Capture the cell that displays the provided text and extract its [X, Y] central coordinate. 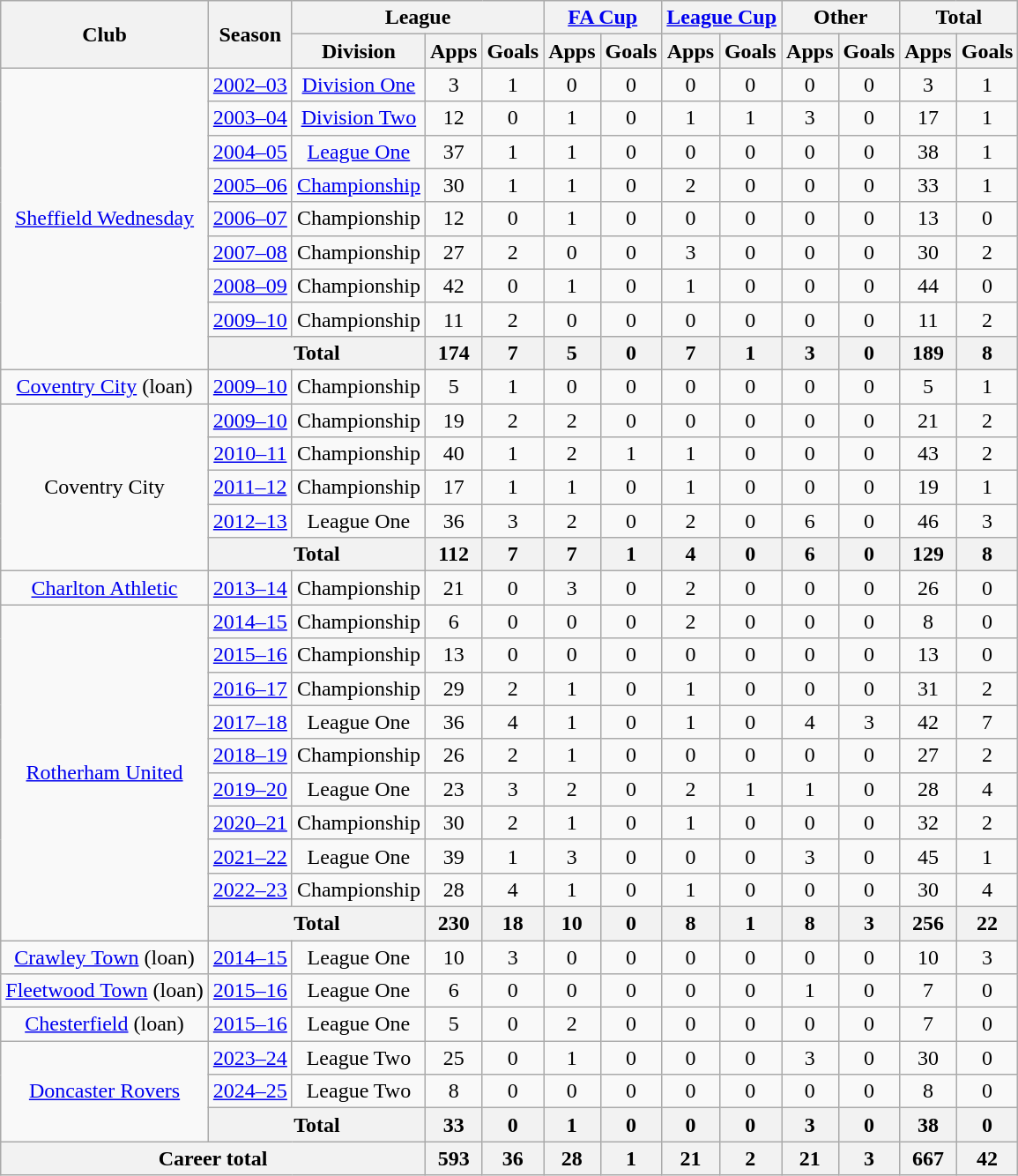
FA Cup [603, 18]
2002–03 [250, 85]
18 [513, 923]
2011–12 [250, 488]
31 [928, 688]
593 [453, 1158]
2019–20 [250, 789]
256 [928, 923]
Doncaster Rovers [105, 1091]
Division One [358, 85]
2017–18 [250, 722]
Season [250, 34]
174 [453, 353]
2008–09 [250, 286]
Sheffield Wednesday [105, 219]
Division Two [358, 118]
2003–04 [250, 118]
2022–23 [250, 889]
40 [453, 454]
2023–24 [250, 1058]
43 [928, 454]
25 [453, 1058]
45 [928, 856]
2010–11 [250, 454]
112 [453, 555]
46 [928, 521]
Other [841, 18]
189 [928, 353]
29 [453, 688]
Rotherham United [105, 772]
37 [453, 152]
2024–25 [250, 1091]
129 [928, 555]
44 [928, 286]
2004–05 [250, 152]
2012–13 [250, 521]
League [418, 18]
22 [987, 923]
Fleetwood Town (loan) [105, 991]
Club [105, 34]
League Cup [722, 18]
Crawley Town (loan) [105, 956]
2005–06 [250, 185]
39 [453, 856]
2006–07 [250, 219]
2018–19 [250, 755]
Coventry City [105, 488]
Coventry City (loan) [105, 386]
2007–08 [250, 252]
Division [358, 51]
Career total [213, 1158]
2016–17 [250, 688]
Chesterfield (loan) [105, 1024]
2021–22 [250, 856]
667 [928, 1158]
23 [453, 789]
2013–14 [250, 588]
230 [453, 923]
Charlton Athletic [105, 588]
32 [928, 822]
2020–21 [250, 822]
